From the cell containing the given text, extract its center point as [x, y] coordinate. 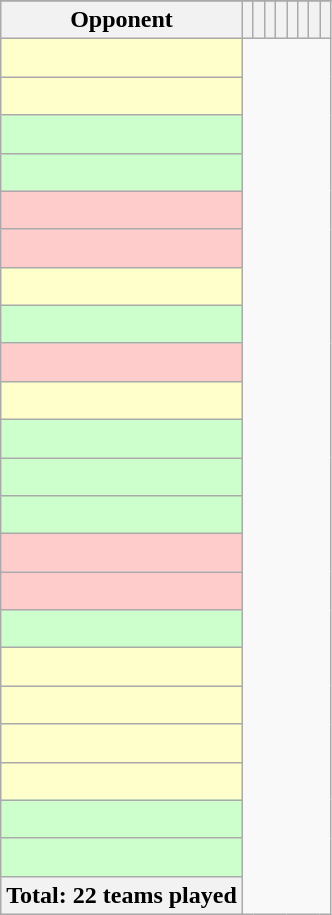
Opponent [122, 20]
Total: 22 teams played [122, 895]
